For the text-containing cell, return its midpoint in (x, y) coordinate format. 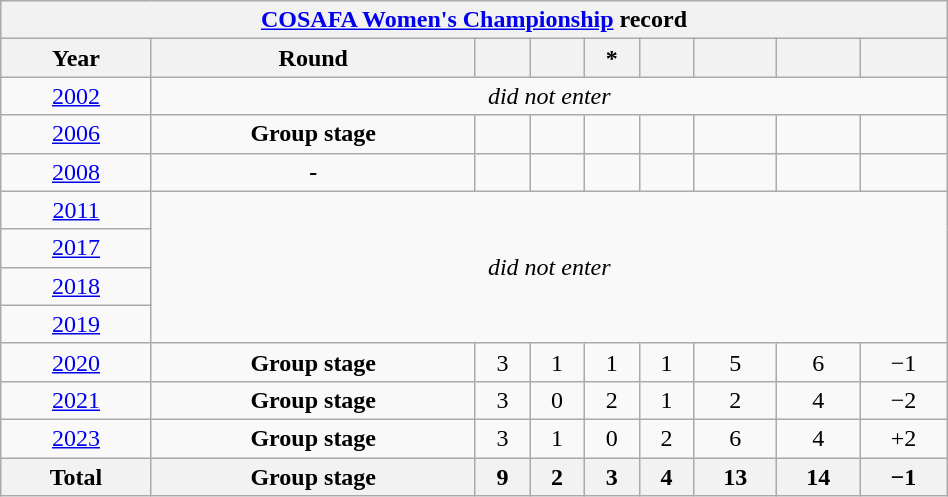
2002 (76, 96)
2020 (76, 362)
* (612, 58)
14 (818, 477)
−2 (904, 400)
13 (736, 477)
2006 (76, 134)
Year (76, 58)
Total (76, 477)
2008 (76, 172)
2021 (76, 400)
9 (502, 477)
COSAFA Women's Championship record (474, 20)
+2 (904, 438)
2019 (76, 324)
2011 (76, 210)
2023 (76, 438)
2017 (76, 248)
5 (736, 362)
- (313, 172)
2018 (76, 286)
Round (313, 58)
